Determine the (X, Y) coordinate at the center of the cell enclosing the given text.  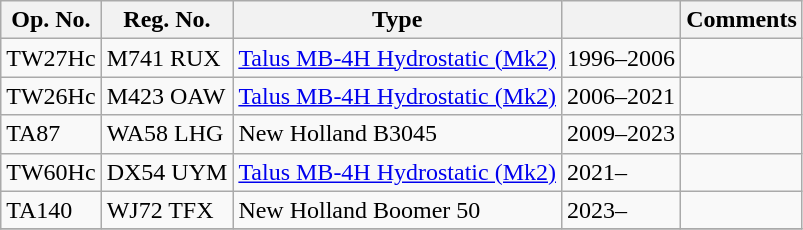
DX54 UYM (167, 172)
TW26Hc (51, 96)
Type (398, 20)
Reg. No. (167, 20)
TW27Hc (51, 58)
New Holland B3045 (398, 134)
TA140 (51, 210)
New Holland Boomer 50 (398, 210)
2023– (622, 210)
1996–2006 (622, 58)
Op. No. (51, 20)
TA87 (51, 134)
2021– (622, 172)
WA58 LHG (167, 134)
WJ72 TFX (167, 210)
M741 RUX (167, 58)
Comments (742, 20)
2009–2023 (622, 134)
M423 OAW (167, 96)
2006–2021 (622, 96)
TW60Hc (51, 172)
